Return the [X, Y] coordinate for the center point of the cell that contains the specified text.  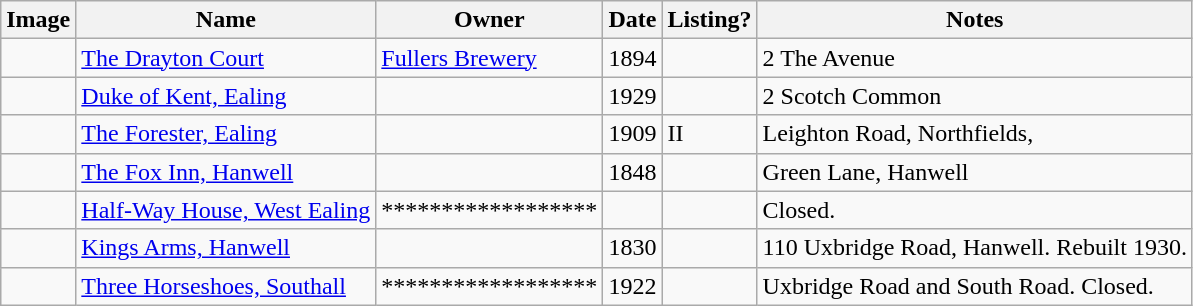
Leighton Road, Northfields, [974, 134]
The Drayton Court [226, 58]
The Forester, Ealing [226, 134]
II [710, 134]
Closed. [974, 210]
Image [38, 20]
1909 [632, 134]
Duke of Kent, Ealing [226, 96]
Three Horseshoes, Southall [226, 286]
1830 [632, 248]
Owner [490, 20]
Listing? [710, 20]
Name [226, 20]
Half-Way House, West Ealing [226, 210]
Fullers Brewery [490, 58]
1848 [632, 172]
Kings Arms, Hanwell [226, 248]
Uxbridge Road and South Road. Closed. [974, 286]
2 The Avenue [974, 58]
1929 [632, 96]
1922 [632, 286]
Notes [974, 20]
1894 [632, 58]
110 Uxbridge Road, Hanwell. Rebuilt 1930. [974, 248]
Date [632, 20]
2 Scotch Common [974, 96]
The Fox Inn, Hanwell [226, 172]
Green Lane, Hanwell [974, 172]
